Determine the [X, Y] coordinate at the center of the cell enclosing the given text.  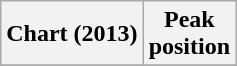
Chart (2013) [72, 34]
Peak position [189, 34]
